Identify which cell holds the provided text, then report its (X, Y) central coordinate. 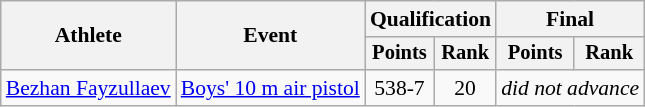
Boys' 10 m air pistol (270, 88)
did not advance (570, 88)
Bezhan Fayzullaev (88, 88)
538-7 (400, 88)
Final (570, 19)
Athlete (88, 36)
Qualification (430, 19)
Event (270, 36)
20 (465, 88)
